Output the (X, Y) coordinate of the center of the cell containing the given text.  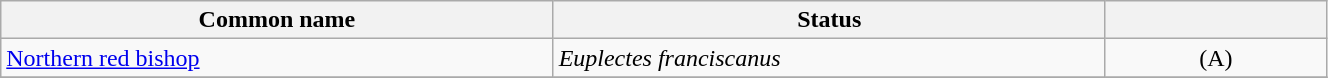
Euplectes franciscanus (829, 58)
Common name (277, 20)
(A) (1216, 58)
Northern red bishop (277, 58)
Status (829, 20)
